Find where the given text appears and provide that cell's center as [x, y] coordinate. 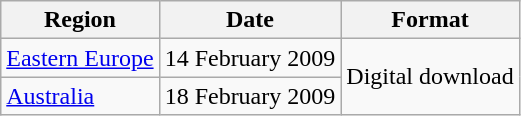
Date [250, 20]
18 February 2009 [250, 96]
Australia [80, 96]
Format [430, 20]
14 February 2009 [250, 58]
Eastern Europe [80, 58]
Digital download [430, 77]
Region [80, 20]
